Capture the cell that displays the provided text and extract its [X, Y] central coordinate. 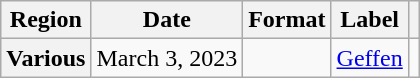
Geffen [370, 58]
Region [46, 20]
March 3, 2023 [167, 58]
Date [167, 20]
Label [370, 20]
Various [46, 58]
Format [287, 20]
